Pinpoint the cell where the given text exists, returning its (x, y) midpoint coordinate. 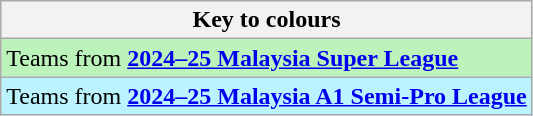
Key to colours (267, 20)
Teams from 2024–25 Malaysia A1 Semi-Pro League (267, 96)
Teams from 2024–25 Malaysia Super League (267, 58)
